Find where the given text appears and provide that cell's center as (X, Y) coordinate. 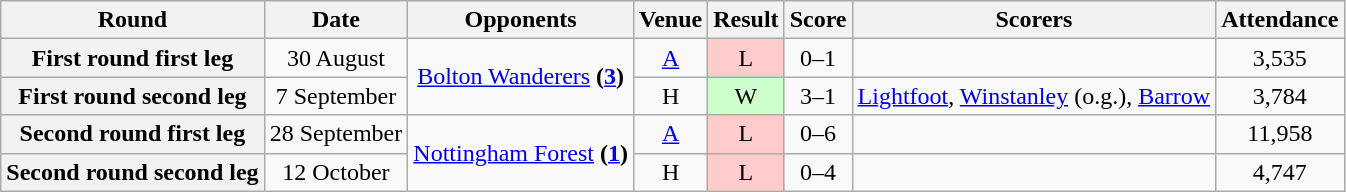
0–4 (818, 172)
Nottingham Forest (1) (521, 153)
Score (818, 20)
W (746, 96)
11,958 (1280, 134)
3,535 (1280, 58)
Scorers (1034, 20)
4,747 (1280, 172)
28 September (336, 134)
Second round first leg (132, 134)
Attendance (1280, 20)
3,784 (1280, 96)
Second round second leg (132, 172)
First round second leg (132, 96)
0–6 (818, 134)
0–1 (818, 58)
12 October (336, 172)
Opponents (521, 20)
First round first leg (132, 58)
Lightfoot, Winstanley (o.g.), Barrow (1034, 96)
Round (132, 20)
7 September (336, 96)
30 August (336, 58)
3–1 (818, 96)
Date (336, 20)
Venue (670, 20)
Result (746, 20)
Bolton Wanderers (3) (521, 77)
